Identify which cell holds the provided text, then report its [X, Y] central coordinate. 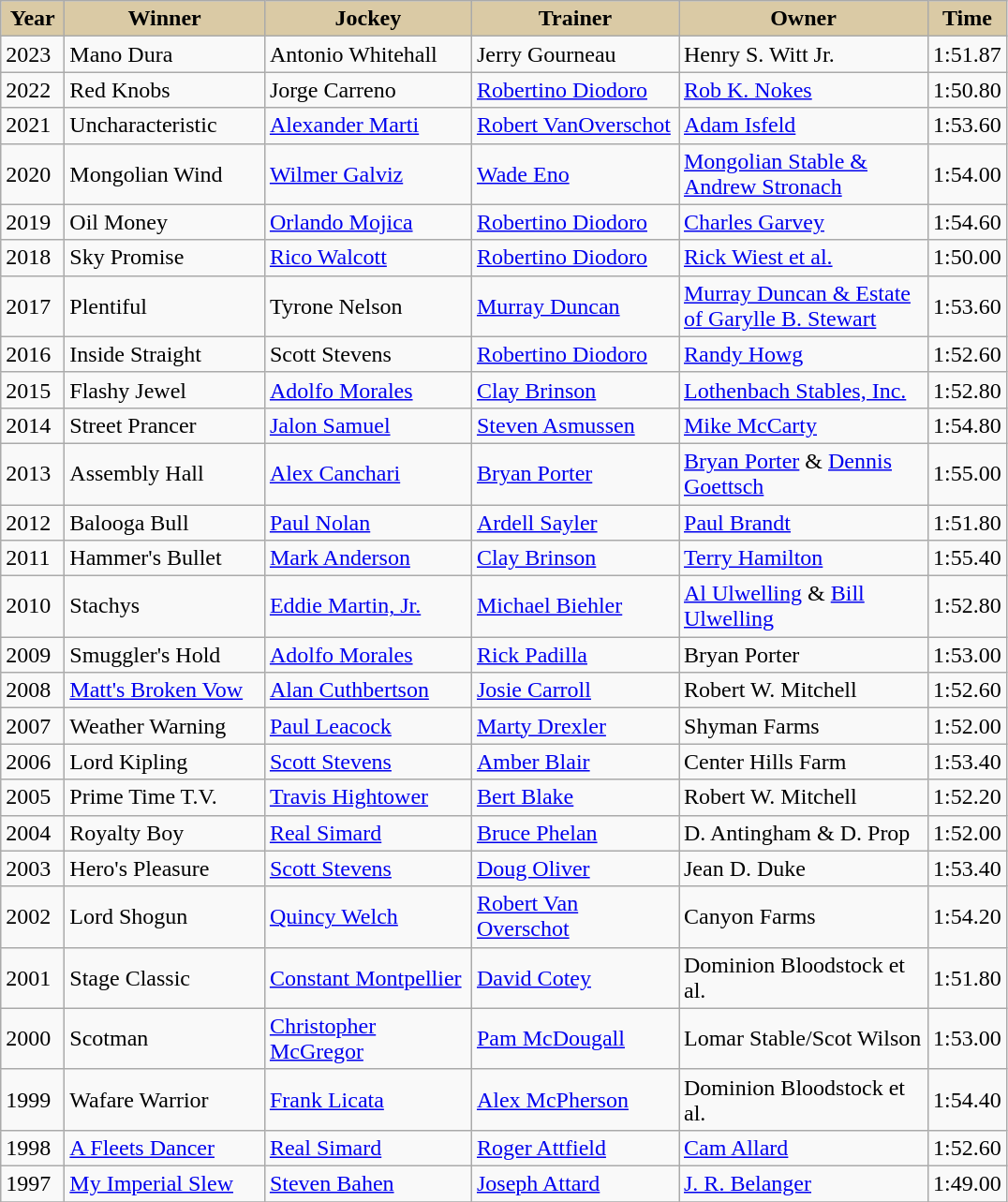
1:54.20 [968, 916]
Constant Montpellier [367, 978]
2010 [33, 607]
Paul Brandt [803, 522]
Steven Asmussen [575, 425]
Center Hills Farm [803, 762]
2006 [33, 762]
Randy Howg [803, 354]
Stachys [165, 607]
2022 [33, 90]
2017 [33, 305]
2020 [33, 174]
2008 [33, 690]
Christopher McGregor [367, 1038]
Robert VanOverschot [575, 126]
Uncharacteristic [165, 126]
Steven Bahen [367, 1183]
Alex McPherson [575, 1100]
Alan Cuthbertson [367, 690]
Assembly Hall [165, 474]
2015 [33, 390]
Jean D. Duke [803, 868]
2001 [33, 978]
Royalty Boy [165, 833]
Jockey [367, 19]
Canyon Farms [803, 916]
Balooga Bull [165, 522]
2012 [33, 522]
2013 [33, 474]
2009 [33, 655]
Jorge Carreno [367, 90]
1:52.20 [968, 797]
Hero's Pleasure [165, 868]
Mark Anderson [367, 558]
1:51.87 [968, 54]
Tyrone Nelson [367, 305]
Eddie Martin, Jr. [367, 607]
Charles Garvey [803, 222]
1:54.40 [968, 1100]
Mano Dura [165, 54]
1:50.00 [968, 258]
Plentiful [165, 305]
Quincy Welch [367, 916]
1997 [33, 1183]
Bryan Porter & Dennis Goettsch [803, 474]
2002 [33, 916]
Terry Hamilton [803, 558]
Roger Attfield [575, 1148]
Ardell Sayler [575, 522]
David Cotey [575, 978]
Paul Leacock [367, 726]
Prime Time T.V. [165, 797]
Year [33, 19]
Matt's Broken Vow [165, 690]
Time [968, 19]
2014 [33, 425]
Robert Van Overschot [575, 916]
Lothenbach Stables, Inc. [803, 390]
Inside Straight [165, 354]
1999 [33, 1100]
Travis Hightower [367, 797]
Smuggler's Hold [165, 655]
Street Prancer [165, 425]
Stage Classic [165, 978]
Jerry Gourneau [575, 54]
2003 [33, 868]
Orlando Mojica [367, 222]
A Fleets Dancer [165, 1148]
1998 [33, 1148]
Bert Blake [575, 797]
Flashy Jewel [165, 390]
Murray Duncan [575, 305]
Rico Walcott [367, 258]
Lomar Stable/Scot Wilson [803, 1038]
Rick Wiest et al. [803, 258]
Lord Kipling [165, 762]
Doug Oliver [575, 868]
Mike McCarty [803, 425]
2018 [33, 258]
2016 [33, 354]
Al Ulwelling & Bill Ulwelling [803, 607]
Pam McDougall [575, 1038]
Wade Eno [575, 174]
2021 [33, 126]
Lord Shogun [165, 916]
Frank Licata [367, 1100]
Red Knobs [165, 90]
Cam Allard [803, 1148]
Adam Isfeld [803, 126]
Joseph Attard [575, 1183]
1:55.40 [968, 558]
Scotman [165, 1038]
Alex Canchari [367, 474]
1:50.80 [968, 90]
Trainer [575, 19]
Weather Warning [165, 726]
Bruce Phelan [575, 833]
Winner [165, 19]
Hammer's Bullet [165, 558]
Amber Blair [575, 762]
2005 [33, 797]
Alexander Marti [367, 126]
2019 [33, 222]
Marty Drexler [575, 726]
Jalon Samuel [367, 425]
1:54.60 [968, 222]
Shyman Farms [803, 726]
1:54.80 [968, 425]
Wilmer Galviz [367, 174]
1:55.00 [968, 474]
Michael Biehler [575, 607]
1:54.00 [968, 174]
2000 [33, 1038]
Paul Nolan [367, 522]
Rick Padilla [575, 655]
2004 [33, 833]
J. R. Belanger [803, 1183]
D. Antingham & D. Prop [803, 833]
2023 [33, 54]
Sky Promise [165, 258]
Antonio Whitehall [367, 54]
2011 [33, 558]
Mongolian Wind [165, 174]
Wafare Warrior [165, 1100]
2007 [33, 726]
1:49.00 [968, 1183]
My Imperial Slew [165, 1183]
Rob K. Nokes [803, 90]
Owner [803, 19]
Henry S. Witt Jr. [803, 54]
Oil Money [165, 222]
Mongolian Stable & Andrew Stronach [803, 174]
Murray Duncan & Estate of Garylle B. Stewart [803, 305]
Josie Carroll [575, 690]
